Scan for the cell matching the given text and deliver its [x, y] coordinate at center. 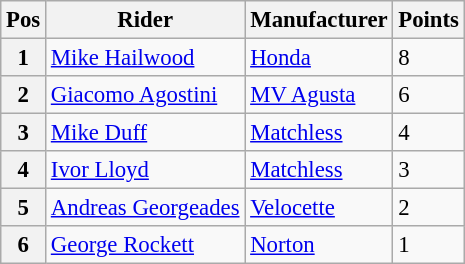
George Rockett [146, 245]
5 [24, 208]
8 [428, 58]
Manufacturer [319, 20]
Andreas Georgeades [146, 208]
Mike Duff [146, 133]
Giacomo Agostini [146, 95]
Norton [319, 245]
Honda [319, 58]
Pos [24, 20]
MV Agusta [319, 95]
Velocette [319, 208]
Mike Hailwood [146, 58]
Ivor Lloyd [146, 170]
Points [428, 20]
Rider [146, 20]
